Capture the cell that displays the provided text and extract its [x, y] central coordinate. 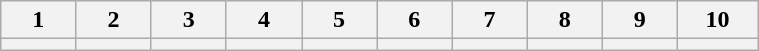
3 [188, 20]
5 [340, 20]
8 [564, 20]
7 [490, 20]
10 [717, 20]
2 [114, 20]
6 [414, 20]
9 [640, 20]
1 [38, 20]
4 [264, 20]
